Find where the given text appears and provide that cell's center as [x, y] coordinate. 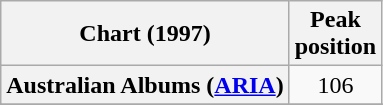
106 [335, 85]
Chart (1997) [145, 34]
Australian Albums (ARIA) [145, 85]
Peakposition [335, 34]
